Capture the cell that displays the provided text and extract its [x, y] central coordinate. 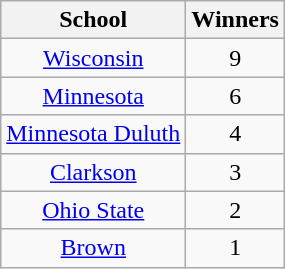
2 [236, 210]
Wisconsin [94, 58]
1 [236, 248]
Brown [94, 248]
School [94, 20]
6 [236, 96]
Clarkson [94, 172]
4 [236, 134]
Minnesota [94, 96]
Ohio State [94, 210]
9 [236, 58]
3 [236, 172]
Winners [236, 20]
Minnesota Duluth [94, 134]
